Determine the (X, Y) coordinate at the center of the cell enclosing the given text.  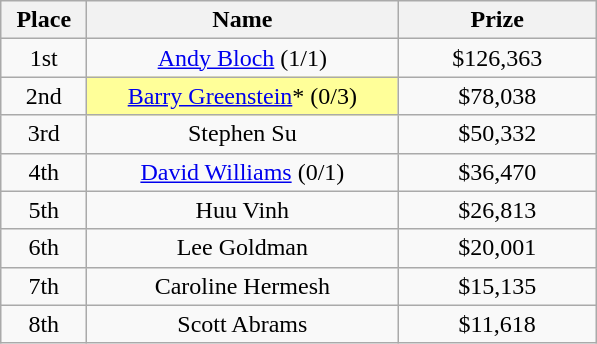
Lee Goldman (242, 248)
$126,363 (498, 58)
$11,618 (498, 324)
Caroline Hermesh (242, 286)
Huu Vinh (242, 210)
$15,135 (498, 286)
1st (44, 58)
Andy Bloch (1/1) (242, 58)
Barry Greenstein* (0/3) (242, 96)
$78,038 (498, 96)
6th (44, 248)
$50,332 (498, 134)
8th (44, 324)
4th (44, 172)
Place (44, 20)
2nd (44, 96)
Prize (498, 20)
3rd (44, 134)
7th (44, 286)
$26,813 (498, 210)
$20,001 (498, 248)
David Williams (0/1) (242, 172)
5th (44, 210)
Stephen Su (242, 134)
$36,470 (498, 172)
Scott Abrams (242, 324)
Name (242, 20)
